For the text-containing cell, return its midpoint in (x, y) coordinate format. 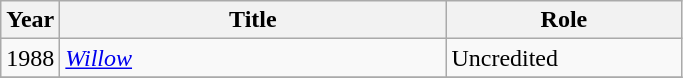
Uncredited (564, 58)
Title (253, 20)
Year (30, 20)
Willow (253, 58)
Role (564, 20)
1988 (30, 58)
